From the cell containing the given text, extract its center point as (X, Y) coordinate. 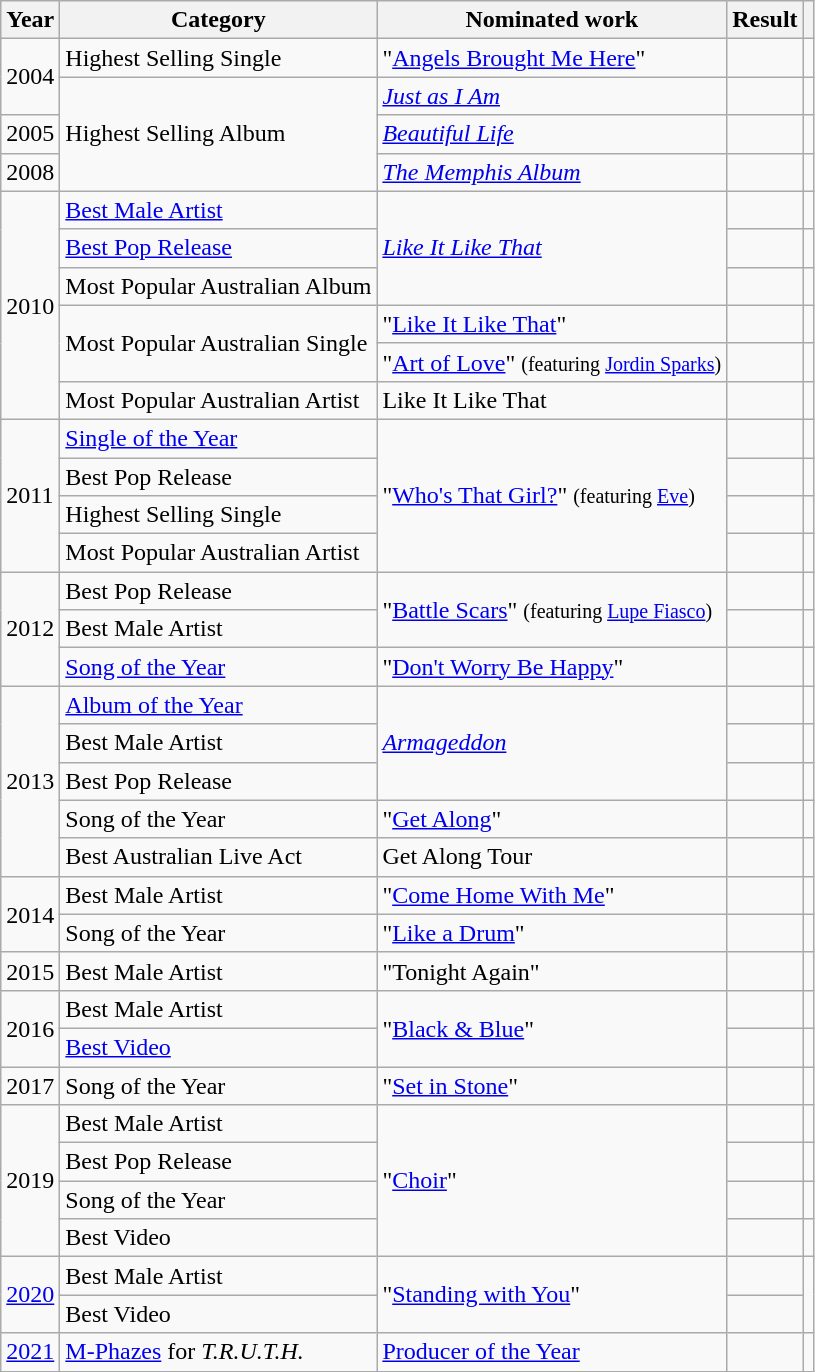
2015 (30, 971)
Most Popular Australian Album (218, 286)
Highest Selling Album (218, 134)
"Tonight Again" (552, 971)
"Who's That Girl?" (featuring Eve) (552, 495)
"Like It Like That" (552, 324)
Result (765, 20)
2019 (30, 1181)
Beautiful Life (552, 134)
"Don't Worry Be Happy" (552, 667)
"Art of Love" (featuring Jordin Sparks) (552, 362)
"Standing with You" (552, 1295)
"Angels Brought Me Here" (552, 58)
Armageddon (552, 743)
"Like a Drum" (552, 933)
2016 (30, 1028)
"Come Home With Me" (552, 895)
Nominated work (552, 20)
"Set in Stone" (552, 1085)
The Memphis Album (552, 172)
2010 (30, 305)
Album of the Year (218, 705)
Single of the Year (218, 438)
2013 (30, 781)
2004 (30, 77)
Producer of the Year (552, 1352)
2014 (30, 914)
Best Australian Live Act (218, 857)
2008 (30, 172)
2005 (30, 134)
Most Popular Australian Single (218, 343)
2021 (30, 1352)
"Black & Blue" (552, 1028)
"Choir" (552, 1181)
Just as I Am (552, 96)
M-Phazes for T.R.U.T.H. (218, 1352)
2017 (30, 1085)
Get Along Tour (552, 857)
2011 (30, 495)
"Get Along" (552, 819)
2012 (30, 629)
Category (218, 20)
2020 (30, 1295)
Year (30, 20)
"Battle Scars" (featuring Lupe Fiasco) (552, 610)
